Find where the given text appears and provide that cell's center as [X, Y] coordinate. 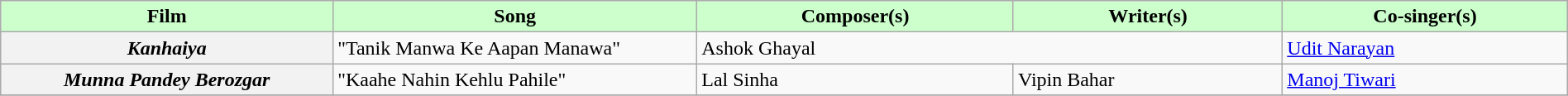
Udit Narayan [1425, 48]
"Kaahe Nahin Kehlu Pahile" [515, 79]
Munna Pandey Berozgar [167, 79]
Vipin Bahar [1148, 79]
Ashok Ghayal [990, 48]
Lal Sinha [855, 79]
Co-singer(s) [1425, 17]
Composer(s) [855, 17]
Writer(s) [1148, 17]
Kanhaiya [167, 48]
Film [167, 17]
Song [515, 17]
Manoj Tiwari [1425, 79]
"Tanik Manwa Ke Aapan Manawa" [515, 48]
